Return the [x, y] coordinate for the center point of the cell that contains the specified text.  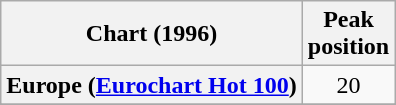
20 [348, 85]
Europe (Eurochart Hot 100) [152, 85]
Peakposition [348, 34]
Chart (1996) [152, 34]
